Locate the cell with the specified text and output its (x, y) center coordinate. 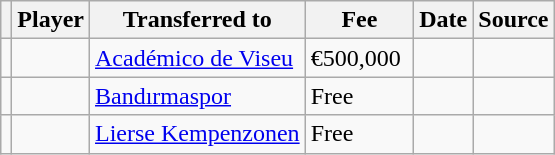
Académico de Viseu (198, 58)
Lierse Kempenzonen (198, 134)
Transferred to (198, 20)
Bandırmaspor (198, 96)
Date (444, 20)
Fee (360, 20)
Source (514, 20)
Player (51, 20)
€500,000 (360, 58)
